Provide the (x, y) coordinate of the cell's center where the given text is located.  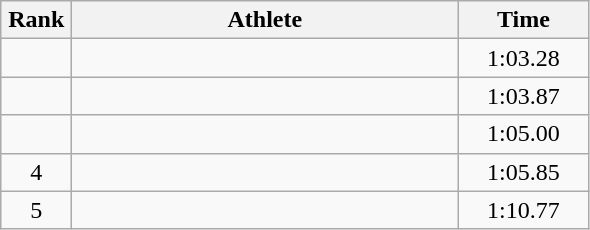
5 (36, 210)
4 (36, 172)
Athlete (265, 20)
1:05.00 (524, 134)
1:03.28 (524, 58)
Time (524, 20)
1:05.85 (524, 172)
1:10.77 (524, 210)
1:03.87 (524, 96)
Rank (36, 20)
